Output the [x, y] coordinate of the center of the cell containing the given text.  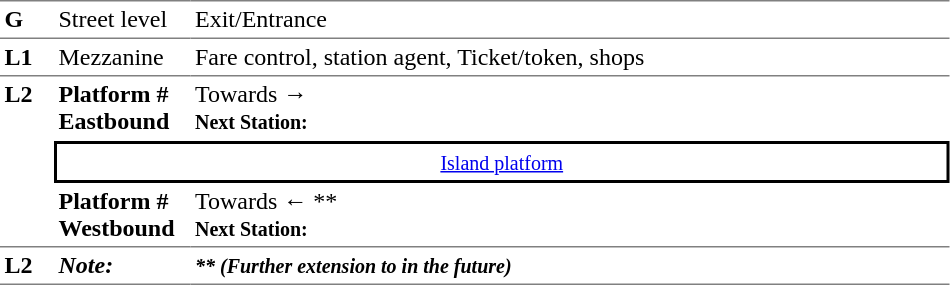
Platform #Westbound [122, 215]
Exit/Entrance [570, 20]
Towards ← **Next Station: [570, 215]
G [27, 20]
Mezzanine [122, 58]
L2 [27, 162]
Towards → Next Station: [570, 108]
Platform #Eastbound [122, 108]
Street level [122, 20]
Island platform [502, 162]
L1 [27, 58]
Fare control, station agent, Ticket/token, shops [570, 58]
